Locate the cell with the specified text and output its (X, Y) center coordinate. 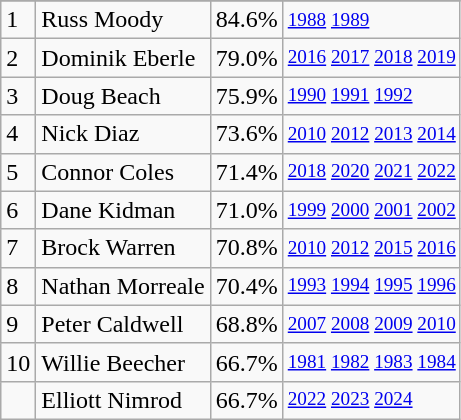
71.0% (246, 210)
2007 2008 2009 2010 (372, 324)
2010 2012 2013 2014 (372, 134)
Elliott Nimrod (123, 400)
1988 1989 (372, 20)
2022 2023 2024 (372, 400)
2010 2012 2015 2016 (372, 248)
73.6% (246, 134)
Russ Moody (123, 20)
1 (18, 20)
1999 2000 2001 2002 (372, 210)
Nick Diaz (123, 134)
10 (18, 362)
70.4% (246, 286)
68.8% (246, 324)
5 (18, 172)
4 (18, 134)
6 (18, 210)
Brock Warren (123, 248)
Connor Coles (123, 172)
9 (18, 324)
Willie Beecher (123, 362)
Dominik Eberle (123, 58)
84.6% (246, 20)
Dane Kidman (123, 210)
79.0% (246, 58)
8 (18, 286)
71.4% (246, 172)
Doug Beach (123, 96)
2 (18, 58)
1990 1991 1992 (372, 96)
3 (18, 96)
Nathan Morreale (123, 286)
70.8% (246, 248)
75.9% (246, 96)
1993 1994 1995 1996 (372, 286)
2018 2020 2021 2022 (372, 172)
2016 2017 2018 2019 (372, 58)
1981 1982 1983 1984 (372, 362)
7 (18, 248)
Peter Caldwell (123, 324)
